From the cell containing the given text, extract its center point as (X, Y) coordinate. 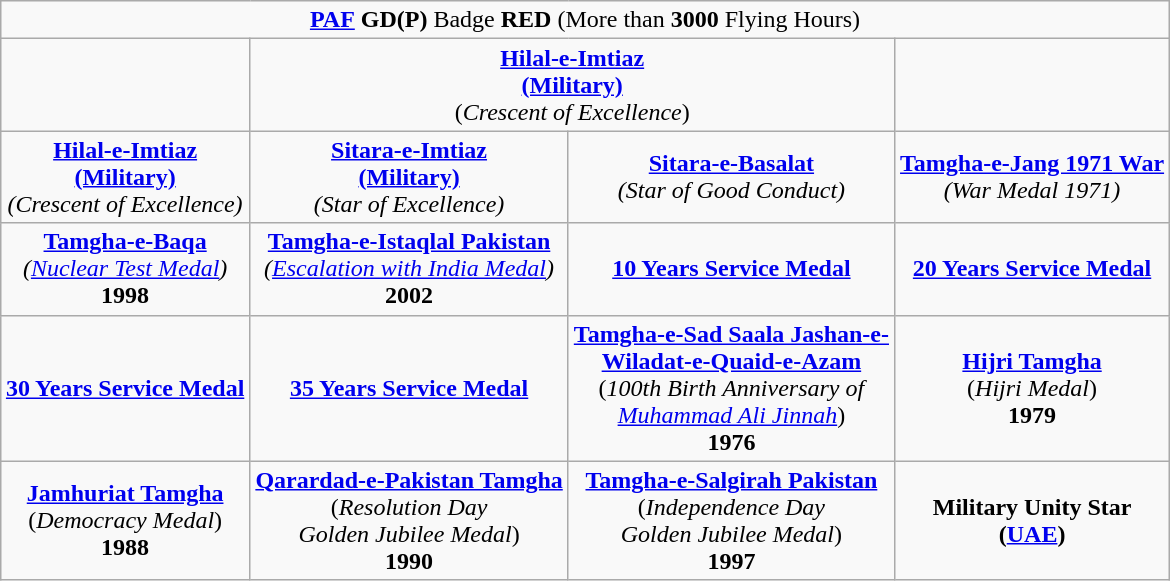
Tamgha-e-Istaqlal Pakistan(Escalation with India Medal)2002 (409, 269)
Hijri Tamgha(Hijri Medal)1979 (1032, 388)
20 Years Service Medal (1032, 269)
10 Years Service Medal (731, 269)
Tamgha-e-Salgirah Pakistan(Independence DayGolden Jubilee Medal)1997 (731, 520)
Tamgha-e-Jang 1971 War(War Medal 1971) (1032, 177)
Tamgha-e-Sad Saala Jashan-e-Wiladat-e-Quaid-e-Azam(100th Birth Anniversary ofMuhammad Ali Jinnah)1976 (731, 388)
Sitara-e-Imtiaz(Military)(Star of Excellence) (409, 177)
Sitara-e-Basalat(Star of Good Conduct) (731, 177)
Tamgha-e-Baqa(Nuclear Test Medal)1998 (124, 269)
30 Years Service Medal (124, 388)
Qarardad-e-Pakistan Tamgha(Resolution DayGolden Jubilee Medal)1990 (409, 520)
Jamhuriat Tamgha(Democracy Medal)1988 (124, 520)
Military Unity Star(UAE) (1032, 520)
35 Years Service Medal (409, 388)
PAF GD(P) Badge RED (More than 3000 Flying Hours) (584, 20)
